Determine the [x, y] coordinate at the center of the cell enclosing the given text.  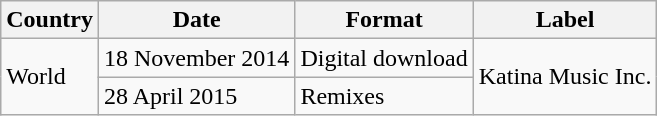
Remixes [384, 96]
Country [50, 20]
Katina Music Inc. [565, 77]
Digital download [384, 58]
Format [384, 20]
Date [196, 20]
28 April 2015 [196, 96]
Label [565, 20]
18 November 2014 [196, 58]
World [50, 77]
